Determine the (x, y) coordinate at the center of the cell enclosing the given text.  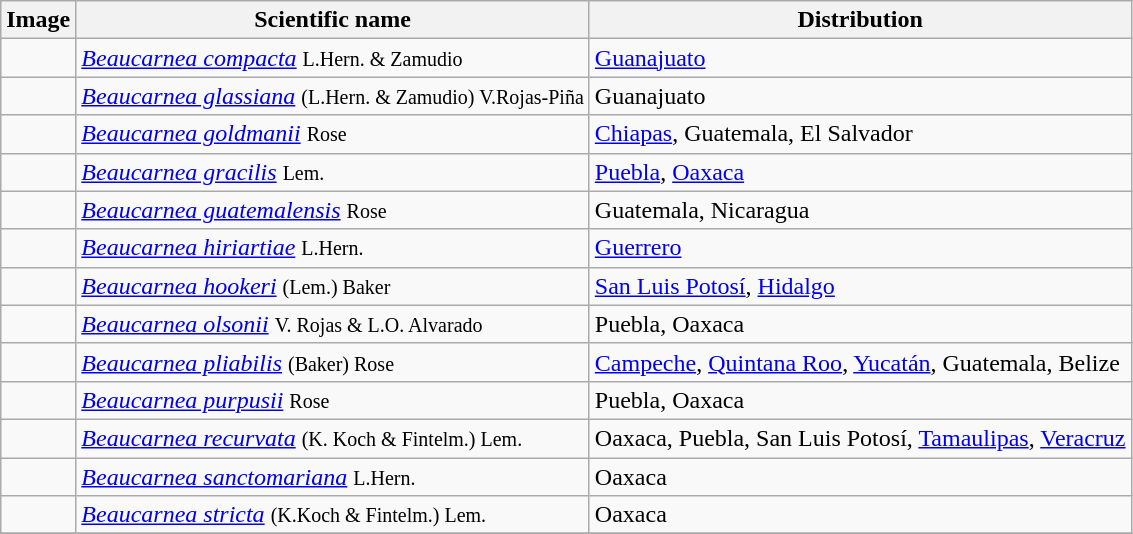
Beaucarnea compacta L.Hern. & Zamudio (333, 58)
Campeche, Quintana Roo, Yucatán, Guatemala, Belize (860, 362)
Scientific name (333, 20)
Guerrero (860, 248)
Beaucarnea purpusii Rose (333, 400)
Beaucarnea recurvata (K. Koch & Fintelm.) Lem. (333, 438)
Distribution (860, 20)
Beaucarnea guatemalensis Rose (333, 210)
Beaucarnea goldmanii Rose (333, 134)
Beaucarnea hookeri (Lem.) Baker (333, 286)
Beaucarnea olsonii V. Rojas & L.O. Alvarado (333, 324)
Beaucarnea sanctomariana L.Hern. (333, 477)
Beaucarnea glassiana (L.Hern. & Zamudio) V.Rojas-Piña (333, 96)
Chiapas, Guatemala, El Salvador (860, 134)
San Luis Potosí, Hidalgo (860, 286)
Oaxaca, Puebla, San Luis Potosí, Tamaulipas, Veracruz (860, 438)
Beaucarnea gracilis Lem. (333, 172)
Beaucarnea hiriartiae L.Hern. (333, 248)
Beaucarnea pliabilis (Baker) Rose (333, 362)
Guatemala, Nicaragua (860, 210)
Beaucarnea stricta (K.Koch & Fintelm.) Lem. (333, 515)
Image (38, 20)
